Extract the [X, Y] coordinate from the center of the cell holding the provided text.  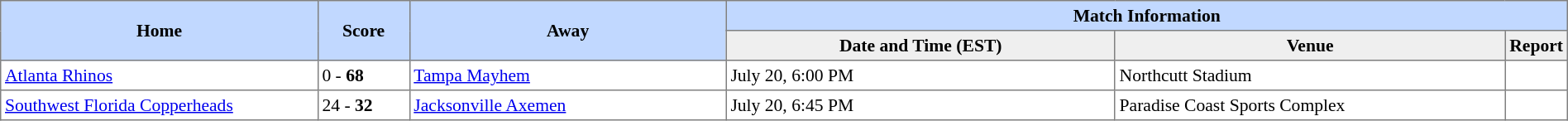
Atlanta Rhinos [159, 75]
24 - 32 [364, 105]
Away [567, 31]
Jacksonville Axemen [567, 105]
Paradise Coast Sports Complex [1310, 105]
Tampa Mayhem [567, 75]
July 20, 6:00 PM [920, 75]
July 20, 6:45 PM [920, 105]
Northcutt Stadium [1310, 75]
Match Information [1146, 16]
Date and Time (EST) [920, 46]
Score [364, 31]
Venue [1310, 46]
Report [1537, 46]
Home [159, 31]
0 - 68 [364, 75]
Southwest Florida Copperheads [159, 105]
